Return (X, Y) of the center of cell containing provided text 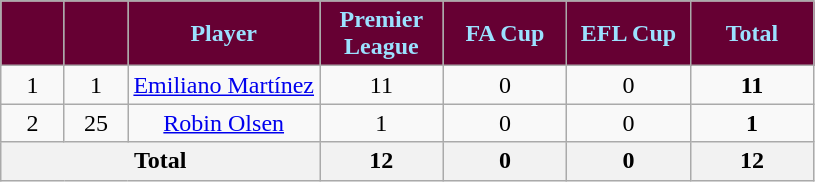
Emiliano Martínez (224, 85)
Premier League (382, 34)
Player (224, 34)
2 (33, 123)
25 (96, 123)
EFL Cup (629, 34)
FA Cup (505, 34)
Robin Olsen (224, 123)
